For the text-containing cell, return its midpoint in [x, y] coordinate format. 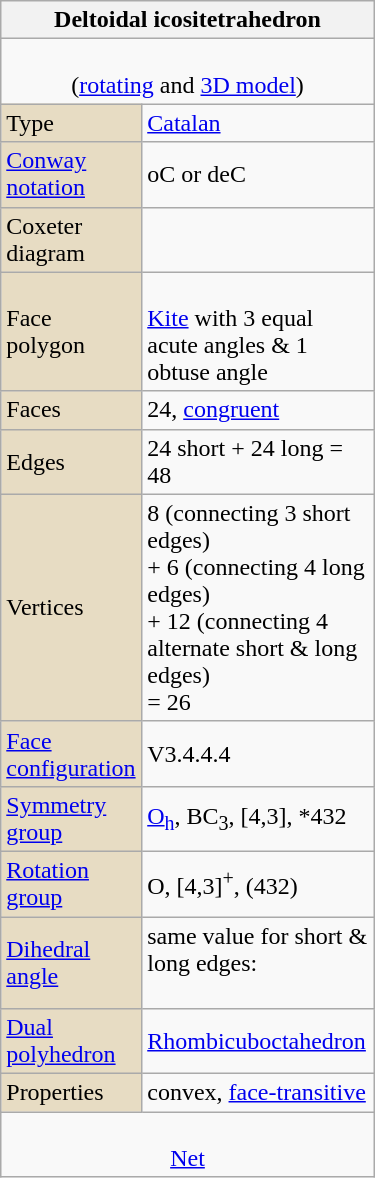
Kite with 3 equal acute angles & 1 obtuse angle [258, 332]
Faces [72, 410]
oC or deC [258, 174]
V3.4.4.4 [258, 754]
Dihedral angle [72, 962]
Properties [72, 1093]
same value for short & long edges: [258, 962]
(rotating and 3D model) [188, 72]
24, congruent [258, 410]
Dual polyhedron [72, 1042]
Rotation group [72, 884]
8 (connecting 3 short edges)+ 6 (connecting 4 long edges)+ 12 (connecting 4 alternate short & long edges)= 26 [258, 608]
Conway notation [72, 174]
Catalan [258, 123]
Edges [72, 462]
O, [4,3]+, (432) [258, 884]
Rhombicuboctahedron [258, 1042]
Deltoidal icositetrahedron [188, 20]
Oh, BC3, [4,3], *432 [258, 818]
Vertices [72, 608]
Coxeter diagram [72, 240]
Net [188, 1144]
Face configuration [72, 754]
24 short + 24 long = 48 [258, 462]
Symmetry group [72, 818]
Type [72, 123]
Face polygon [72, 332]
convex, face-transitive [258, 1093]
